Detect which cell encompasses the target text, then output its (x, y) center coordinate. 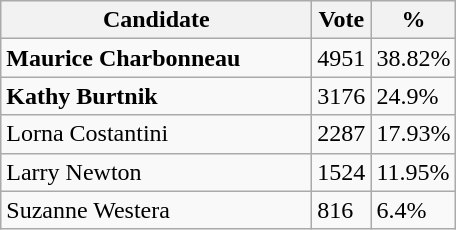
Kathy Burtnik (156, 96)
Candidate (156, 20)
2287 (342, 134)
24.9% (414, 96)
11.95% (414, 172)
17.93% (414, 134)
Larry Newton (156, 172)
38.82% (414, 58)
3176 (342, 96)
1524 (342, 172)
Vote (342, 20)
Suzanne Westera (156, 210)
Lorna Costantini (156, 134)
% (414, 20)
4951 (342, 58)
Maurice Charbonneau (156, 58)
816 (342, 210)
6.4% (414, 210)
